Provide the (X, Y) coordinate of the cell's center where the given text is located.  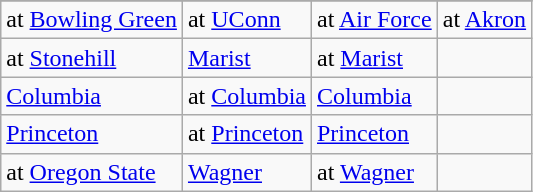
at Marist (374, 58)
at Stonehill (92, 58)
at UConn (246, 20)
at Akron (484, 20)
at Wagner (374, 172)
Wagner (246, 172)
at Air Force (374, 20)
at Princeton (246, 134)
Marist (246, 58)
at Bowling Green (92, 20)
at Columbia (246, 96)
at Oregon State (92, 172)
